Scan for the cell matching the given text and deliver its [x, y] coordinate at center. 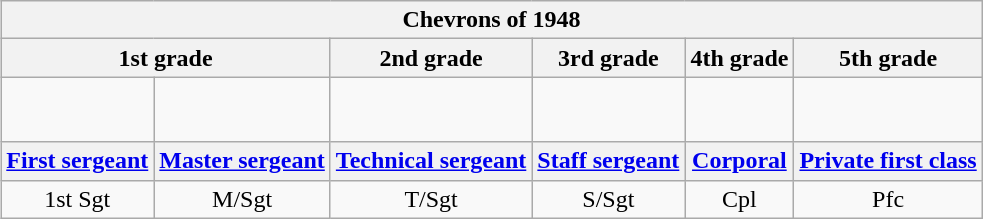
3rd grade [608, 58]
Chevrons of 1948 [492, 20]
1st Sgt [78, 199]
Staff sergeant [608, 161]
Technical sergeant [430, 161]
Pfc [888, 199]
M/Sgt [242, 199]
1st grade [166, 58]
Cpl [740, 199]
Corporal [740, 161]
2nd grade [430, 58]
4th grade [740, 58]
Master sergeant [242, 161]
First sergeant [78, 161]
Private first class [888, 161]
5th grade [888, 58]
S/Sgt [608, 199]
T/Sgt [430, 199]
